Provide the (X, Y) coordinate of the cell's center where the given text is located.  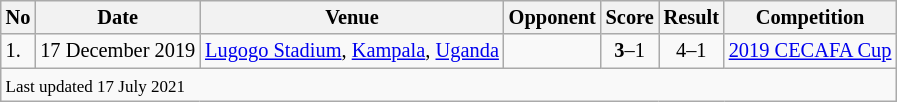
1. (18, 51)
3–1 (630, 51)
Competition (810, 17)
2019 CECAFA Cup (810, 51)
Opponent (552, 17)
Last updated 17 July 2021 (449, 85)
No (18, 17)
Date (118, 17)
4–1 (692, 51)
Score (630, 17)
Result (692, 17)
Lugogo Stadium, Kampala, Uganda (352, 51)
Venue (352, 17)
17 December 2019 (118, 51)
